Return [x, y] of the center of cell containing provided text 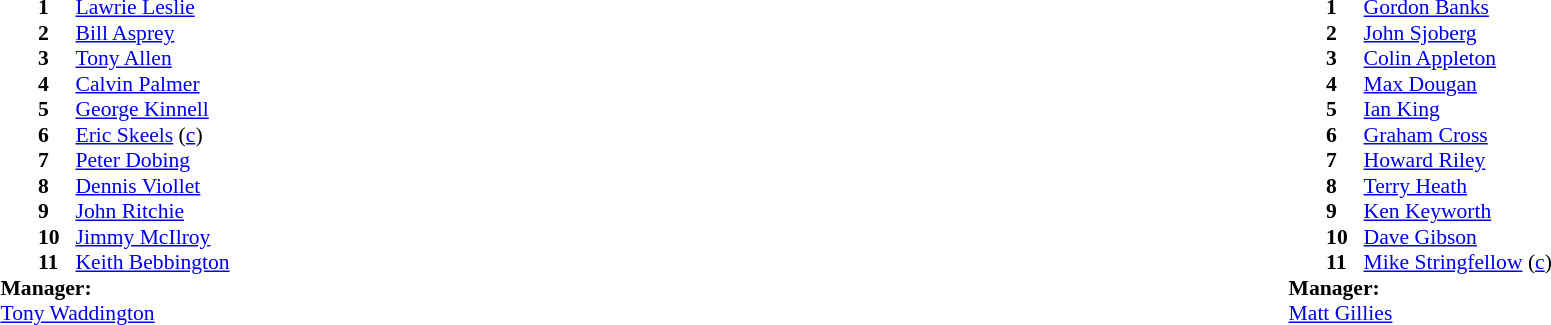
Manager: [114, 288]
Calvin Palmer [153, 84]
John Ritchie [153, 211]
Peter Dobing [153, 161]
Jimmy McIlroy [153, 237]
Bill Asprey [153, 33]
Dennis Viollet [153, 186]
Eric Skeels (c) [153, 135]
Keith Bebbington [153, 263]
George Kinnell [153, 109]
Tony Allen [153, 59]
